Pinpoint the cell where the given text exists, returning its [x, y] midpoint coordinate. 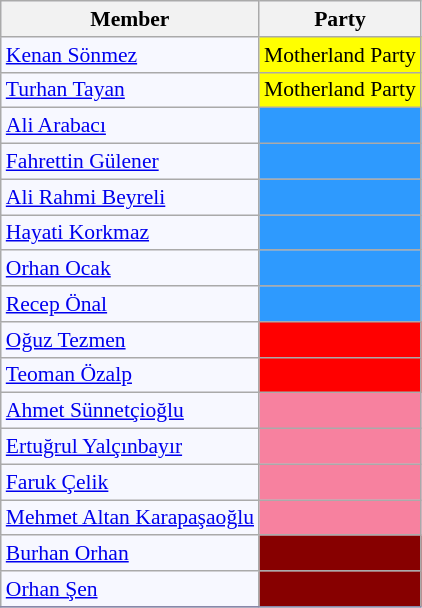
Faruk Çelik [130, 482]
Ertuğrul Yalçınbayır [130, 447]
Burhan Orhan [130, 554]
Party [340, 19]
Turhan Tayan [130, 90]
Mehmet Altan Karapaşaoğlu [130, 518]
Orhan Şen [130, 589]
Member [130, 19]
Ali Rahmi Beyreli [130, 197]
Orhan Ocak [130, 269]
Fahrettin Gülener [130, 162]
Teoman Özalp [130, 375]
Ahmet Sünnetçioğlu [130, 411]
Ali Arabacı [130, 126]
Recep Önal [130, 304]
Kenan Sönmez [130, 55]
Hayati Korkmaz [130, 233]
Oğuz Tezmen [130, 340]
